Scan for the cell matching the given text and deliver its (x, y) coordinate at center. 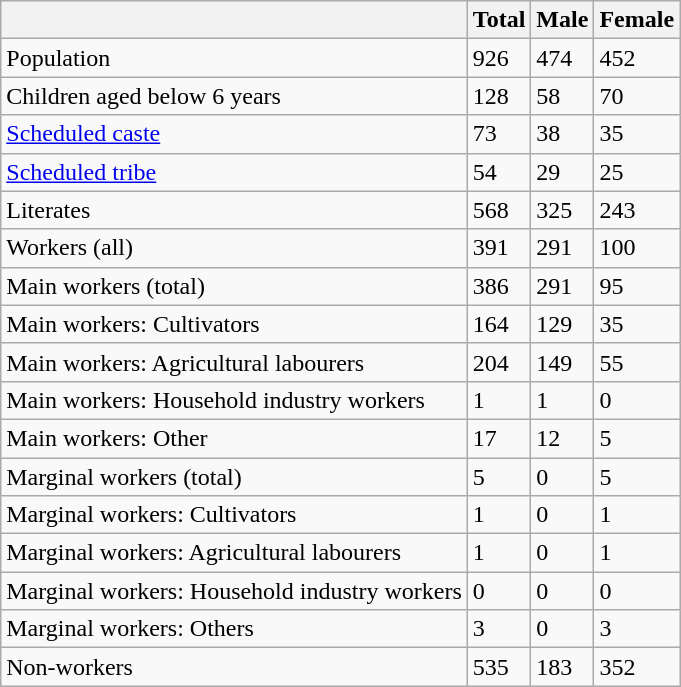
Marginal workers: Agricultural labourers (234, 553)
54 (499, 172)
Main workers: Household industry workers (234, 400)
Main workers (total) (234, 286)
Workers (all) (234, 248)
Main workers: Cultivators (234, 324)
95 (637, 286)
386 (499, 286)
70 (637, 96)
58 (562, 96)
243 (637, 210)
29 (562, 172)
Main workers: Agricultural labourers (234, 362)
926 (499, 58)
Male (562, 20)
Marginal workers: Household industry workers (234, 591)
535 (499, 667)
55 (637, 362)
204 (499, 362)
100 (637, 248)
129 (562, 324)
183 (562, 667)
128 (499, 96)
Female (637, 20)
Non-workers (234, 667)
352 (637, 667)
164 (499, 324)
474 (562, 58)
325 (562, 210)
17 (499, 438)
73 (499, 134)
Children aged below 6 years (234, 96)
38 (562, 134)
Scheduled tribe (234, 172)
Literates (234, 210)
25 (637, 172)
12 (562, 438)
Main workers: Other (234, 438)
Marginal workers: Others (234, 629)
568 (499, 210)
149 (562, 362)
391 (499, 248)
Total (499, 20)
Population (234, 58)
Marginal workers (total) (234, 477)
Marginal workers: Cultivators (234, 515)
Scheduled caste (234, 134)
452 (637, 58)
